Detect which cell encompasses the target text, then output its [X, Y] center coordinate. 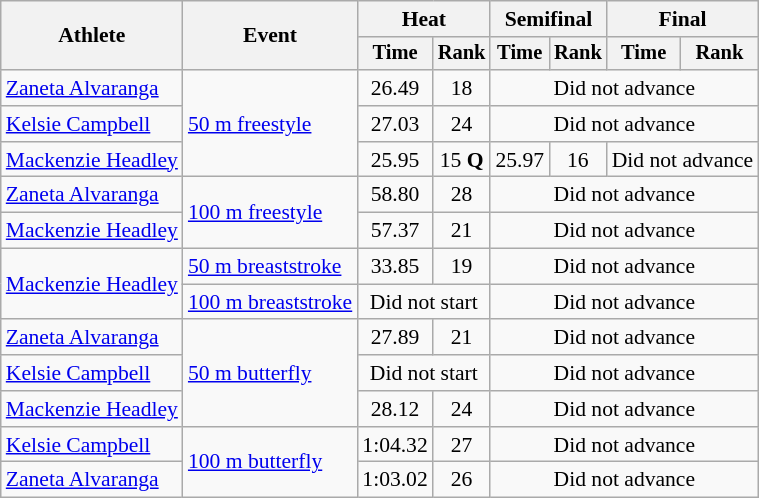
100 m breaststroke [270, 302]
28.12 [394, 409]
58.80 [394, 195]
26.49 [394, 88]
27.89 [394, 338]
26 [462, 480]
18 [462, 88]
16 [578, 160]
25.97 [520, 160]
15 Q [462, 160]
Event [270, 36]
Athlete [92, 36]
33.85 [394, 267]
100 m butterfly [270, 462]
50 m breaststroke [270, 267]
50 m butterfly [270, 374]
1:03.02 [394, 480]
Final [683, 19]
19 [462, 267]
27.03 [394, 124]
Semifinal [548, 19]
100 m freestyle [270, 212]
Heat [424, 19]
1:04.32 [394, 445]
25.95 [394, 160]
50 m freestyle [270, 124]
28 [462, 195]
27 [462, 445]
57.37 [394, 231]
